For the text-containing cell, return its midpoint in (x, y) coordinate format. 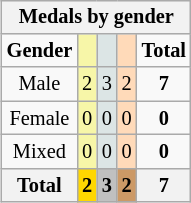
Female (40, 118)
Male (40, 84)
Medals by gender (96, 17)
Mixed (40, 152)
Gender (40, 51)
